Determine the [x, y] coordinate at the center of the cell enclosing the given text.  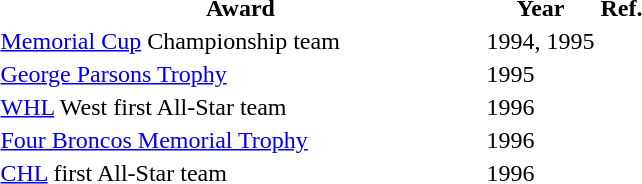
1994, 1995 [540, 41]
1995 [540, 74]
